Extract the (X, Y) coordinate from the center of the cell holding the provided text.  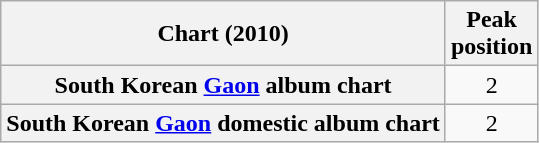
South Korean Gaon domestic album chart (224, 123)
Chart (2010) (224, 34)
South Korean Gaon album chart (224, 85)
Peakposition (491, 34)
